Search for the cell housing the specified text and yield its [x, y] center coordinate. 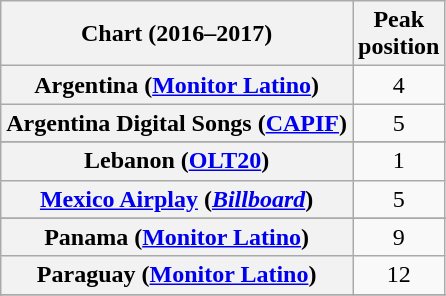
Lebanon (OLT20) [177, 161]
Paraguay (Monitor Latino) [177, 275]
Mexico Airplay (Billboard) [177, 199]
Panama (Monitor Latino) [177, 237]
Argentina Digital Songs (CAPIF) [177, 123]
Peakposition [398, 34]
Chart (2016–2017) [177, 34]
4 [398, 85]
9 [398, 237]
12 [398, 275]
1 [398, 161]
Argentina (Monitor Latino) [177, 85]
